Detect which cell encompasses the target text, then output its [X, Y] center coordinate. 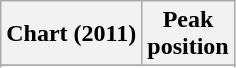
Chart (2011) [72, 34]
Peakposition [188, 34]
